Identify which cell holds the provided text, then report its [X, Y] central coordinate. 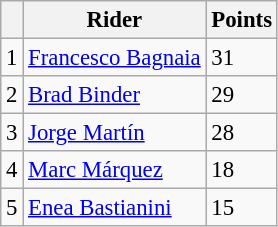
1 [12, 58]
Marc Márquez [114, 170]
3 [12, 133]
18 [242, 170]
28 [242, 133]
Francesco Bagnaia [114, 58]
Points [242, 20]
Brad Binder [114, 95]
Rider [114, 20]
5 [12, 208]
Enea Bastianini [114, 208]
15 [242, 208]
2 [12, 95]
29 [242, 95]
Jorge Martín [114, 133]
31 [242, 58]
4 [12, 170]
